Detect which cell encompasses the target text, then output its (X, Y) center coordinate. 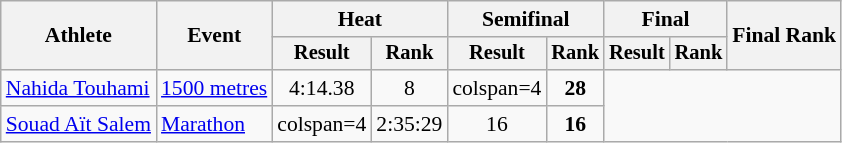
2:35:29 (409, 124)
4:14.38 (322, 88)
Athlete (78, 36)
Final Rank (784, 36)
Marathon (214, 124)
Final (666, 19)
1500 metres (214, 88)
Nahida Touhami (78, 88)
Heat (360, 19)
28 (575, 88)
Souad Aït Salem (78, 124)
8 (409, 88)
Event (214, 36)
Semifinal (526, 19)
